Return (x, y) of the center of cell containing provided text 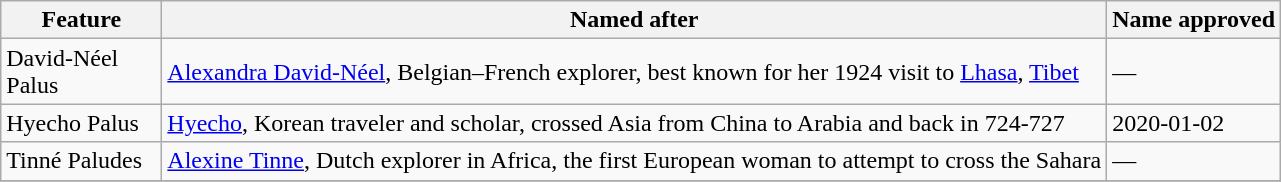
Alexandra David-Néel, Belgian–French explorer, best known for her 1924 visit to Lhasa, Tibet (634, 72)
Hyecho Palus (82, 123)
Feature (82, 20)
David-Néel Palus (82, 72)
Named after (634, 20)
2020-01-02 (1194, 123)
Hyecho, Korean traveler and scholar, crossed Asia from China to Arabia and back in 724-727 (634, 123)
Alexine Tinne, Dutch explorer in Africa, the first European woman to attempt to cross the Sahara (634, 161)
Tinné Paludes (82, 161)
Name approved (1194, 20)
